Identify which cell holds the provided text, then report its [x, y] central coordinate. 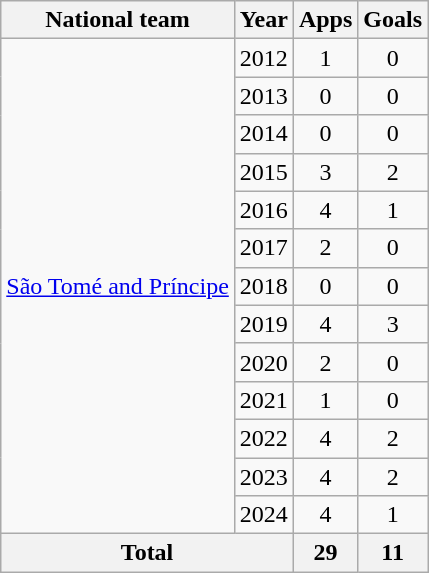
2024 [264, 515]
2022 [264, 438]
2020 [264, 362]
11 [393, 553]
2018 [264, 286]
Apps [325, 20]
National team [118, 20]
2019 [264, 324]
Goals [393, 20]
Year [264, 20]
2012 [264, 58]
2021 [264, 400]
2023 [264, 477]
2014 [264, 134]
2017 [264, 248]
2015 [264, 172]
2016 [264, 210]
2013 [264, 96]
Total [148, 553]
São Tomé and Príncipe [118, 286]
29 [325, 553]
